Determine the (X, Y) coordinate at the center of the cell enclosing the given text.  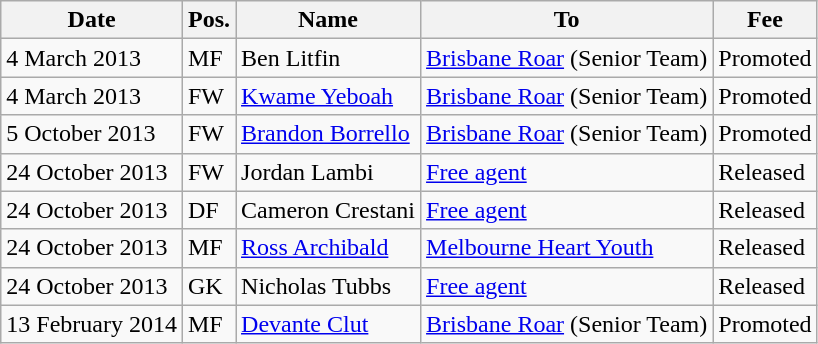
Melbourne Heart Youth (567, 248)
Brandon Borrello (328, 134)
Kwame Yeboah (328, 96)
13 February 2014 (92, 324)
5 October 2013 (92, 134)
Jordan Lambi (328, 172)
GK (208, 286)
Ben Litfin (328, 58)
Cameron Crestani (328, 210)
Name (328, 20)
Fee (765, 20)
Ross Archibald (328, 248)
To (567, 20)
Nicholas Tubbs (328, 286)
DF (208, 210)
Pos. (208, 20)
Devante Clut (328, 324)
Date (92, 20)
